For the text-containing cell, return its midpoint in (x, y) coordinate format. 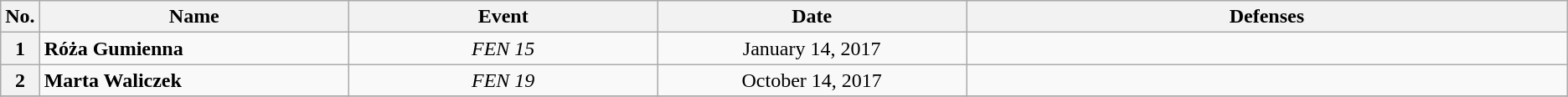
2 (20, 80)
1 (20, 48)
Marta Waliczek (194, 80)
FEN 19 (503, 80)
No. (20, 17)
January 14, 2017 (812, 48)
Róża Gumienna (194, 48)
Defenses (1267, 17)
Event (503, 17)
Date (812, 17)
FEN 15 (503, 48)
Name (194, 17)
October 14, 2017 (812, 80)
